Find where the given text appears and provide that cell's center as (X, Y) coordinate. 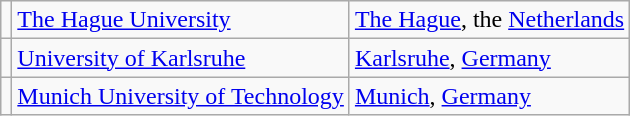
The Hague University (181, 20)
The Hague, the Netherlands (489, 20)
Karlsruhe, Germany (489, 58)
Munich, Germany (489, 96)
University of Karlsruhe (181, 58)
Munich University of Technology (181, 96)
